From the cell containing the given text, extract its center point as (X, Y) coordinate. 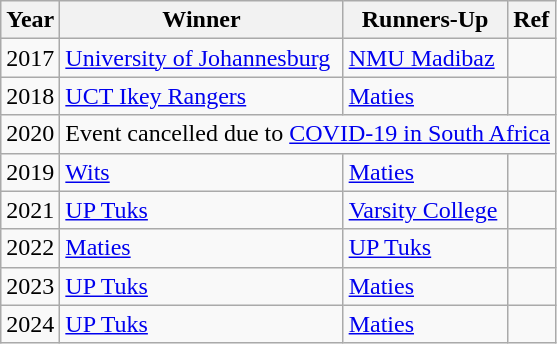
2022 (30, 248)
UCT Ikey Rangers (202, 96)
Runners-Up (425, 20)
Wits (202, 172)
2018 (30, 96)
Ref (531, 20)
2019 (30, 172)
Event cancelled due to COVID-19 in South Africa (308, 134)
2021 (30, 210)
University of Johannesburg (202, 58)
NMU Madibaz (425, 58)
2020 (30, 134)
2024 (30, 324)
Varsity College (425, 210)
2023 (30, 286)
Year (30, 20)
2017 (30, 58)
Winner (202, 20)
